Search for the cell housing the specified text and yield its [x, y] center coordinate. 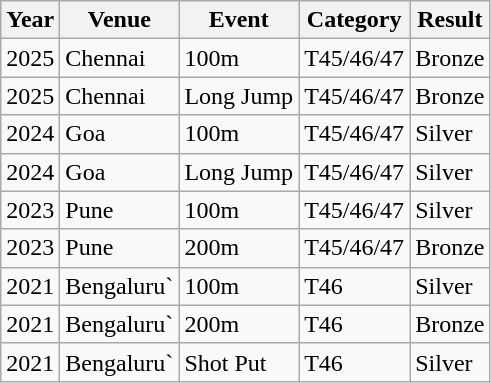
Event [239, 20]
Venue [120, 20]
Result [450, 20]
Shot Put [239, 362]
Category [354, 20]
Year [30, 20]
